Identify which cell holds the provided text, then report its (X, Y) central coordinate. 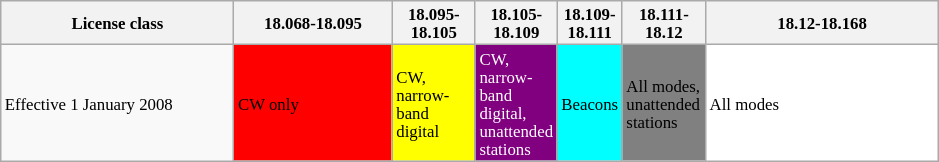
18.095-18.105 (434, 23)
License class (118, 23)
CW only (313, 103)
Effective 1 January 2008 (118, 103)
18.105-18.109 (516, 23)
Beacons (590, 103)
CW, narrow-band digital (434, 103)
All modes, unattended stations (664, 103)
18.068-18.095 (313, 23)
18.111-18.12 (664, 23)
All modes (822, 103)
CW, narrow-band digital, unattended stations (516, 103)
18.12-18.168 (822, 23)
18.109-18.111 (590, 23)
